Find where the given text appears and provide that cell's center as [X, Y] coordinate. 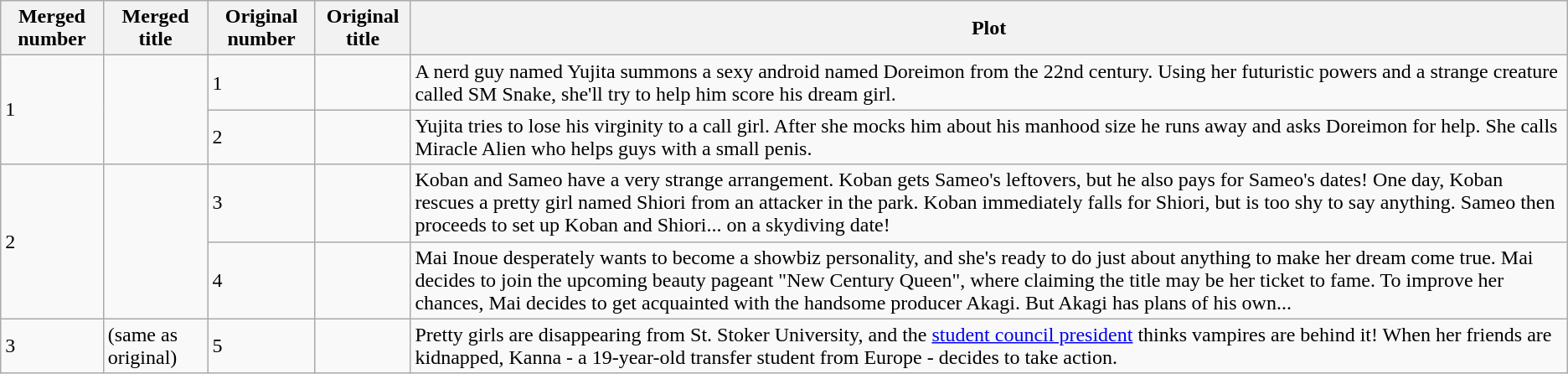
Merged number [52, 29]
Original title [363, 29]
Original number [261, 29]
Plot [988, 29]
5 [261, 345]
(same as original) [156, 345]
4 [261, 280]
Merged title [156, 29]
